Detect which cell encompasses the target text, then output its (x, y) center coordinate. 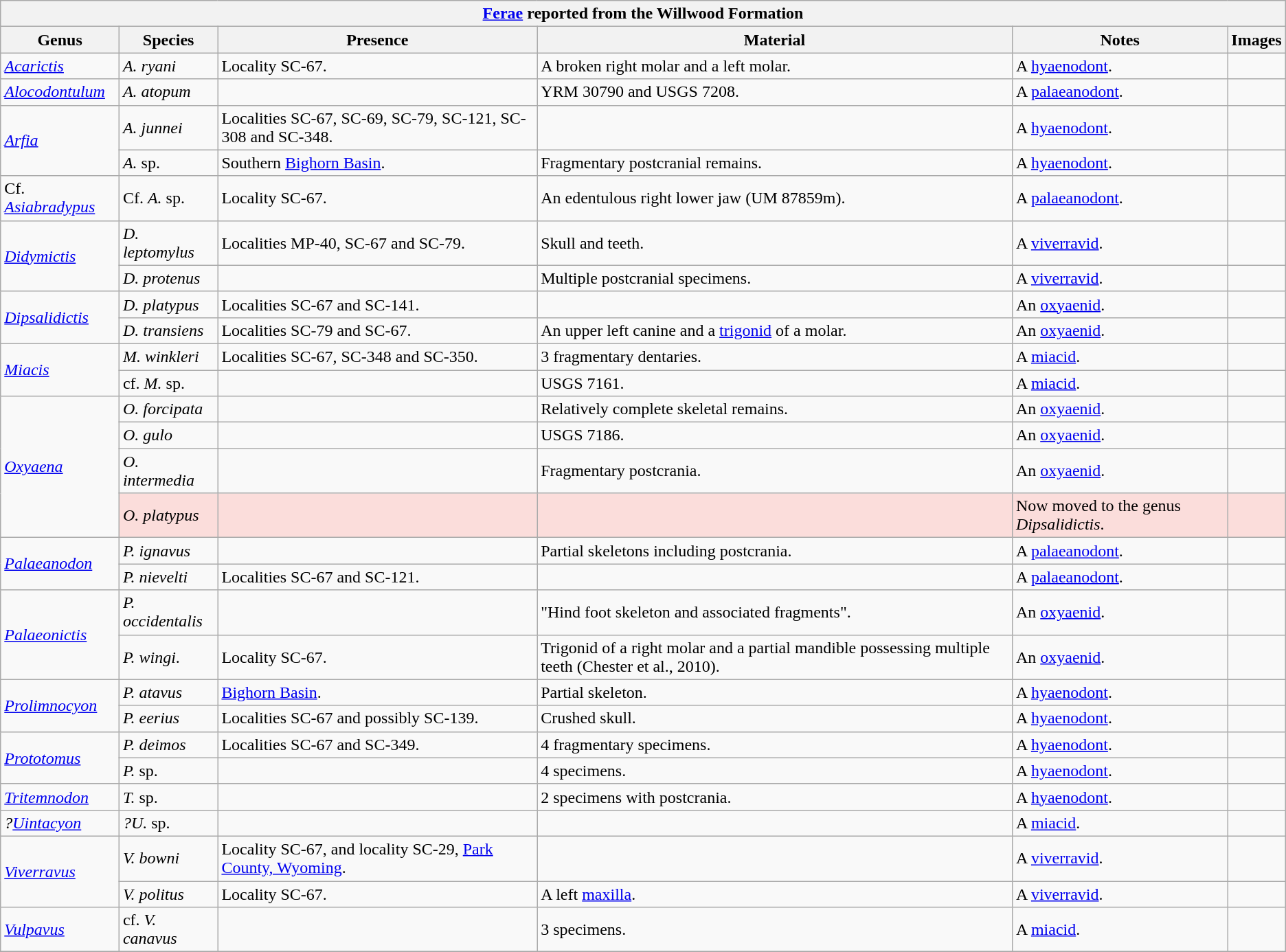
4 specimens. (775, 771)
Presence (378, 40)
cf. M. sp. (168, 383)
Vulpavus (60, 930)
P. wingi. (168, 657)
Localities SC-67, SC-69, SC-79, SC-121, SC-308 and SC-348. (378, 128)
USGS 7161. (775, 383)
Palaeonictis (60, 635)
A. ryani (168, 66)
M. winkleri (168, 356)
Dipsalidictis (60, 317)
Partial skeletons including postcrania. (775, 551)
V. bowni (168, 859)
Localities SC-67, SC-348 and SC-350. (378, 356)
?U. sp. (168, 823)
Localities SC-67 and SC-349. (378, 745)
Crushed skull. (775, 718)
P. ignavus (168, 551)
Palaeanodon (60, 564)
A. junnei (168, 128)
P. nievelti (168, 577)
Fragmentary postcrania. (775, 471)
Acarictis (60, 66)
A. sp. (168, 163)
Localities SC-67 and SC-141. (378, 304)
A. atopum (168, 92)
Prolimnocyon (60, 705)
Multiple postcranial specimens. (775, 278)
Skull and teeth. (775, 243)
P. eerius (168, 718)
"Hind foot skeleton and associated fragments". (775, 613)
V. politus (168, 894)
Localities MP-40, SC-67 and SC-79. (378, 243)
T. sp. (168, 797)
D. platypus (168, 304)
Viverravus (60, 871)
2 specimens with postcrania. (775, 797)
cf. V. canavus (168, 930)
3 fragmentary dentaries. (775, 356)
Localities SC-67 and SC-121. (378, 577)
Oxyaena (60, 467)
P. deimos (168, 745)
Cf. Asiabradypus (60, 198)
Notes (1120, 40)
Cf. A. sp. (168, 198)
Images (1256, 40)
D. leptomylus (168, 243)
Species (168, 40)
Localities SC-67 and possibly SC-139. (378, 718)
Genus (60, 40)
Locality SC-67, and locality SC-29, Park County, Wyoming. (378, 859)
Southern Bighorn Basin. (378, 163)
Arfia (60, 140)
?Uintacyon (60, 823)
Trigonid of a right molar and a partial mandible possessing multiple teeth (Chester et al., 2010). (775, 657)
An upper left canine and a trigonid of a molar. (775, 330)
P. occidentalis (168, 613)
A left maxilla. (775, 894)
O. platypus (168, 515)
Didymictis (60, 256)
Fragmentary postcranial remains. (775, 163)
An edentulous right lower jaw (UM 87859m). (775, 198)
A broken right molar and a left molar. (775, 66)
4 fragmentary specimens. (775, 745)
YRM 30790 and USGS 7208. (775, 92)
Material (775, 40)
D. transiens (168, 330)
Localities SC-79 and SC-67. (378, 330)
O. gulo (168, 435)
Tritemnodon (60, 797)
USGS 7186. (775, 435)
Relatively complete skeletal remains. (775, 409)
P. atavus (168, 692)
Now moved to the genus Dipsalidictis. (1120, 515)
O. intermedia (168, 471)
D. protenus (168, 278)
Miacis (60, 370)
P. sp. (168, 771)
Bighorn Basin. (378, 692)
Prototomus (60, 758)
Ferae reported from the Willwood Formation (643, 14)
O. forcipata (168, 409)
Partial skeleton. (775, 692)
Alocodontulum (60, 92)
3 specimens. (775, 930)
